From the cell containing the given text, extract its center point as [x, y] coordinate. 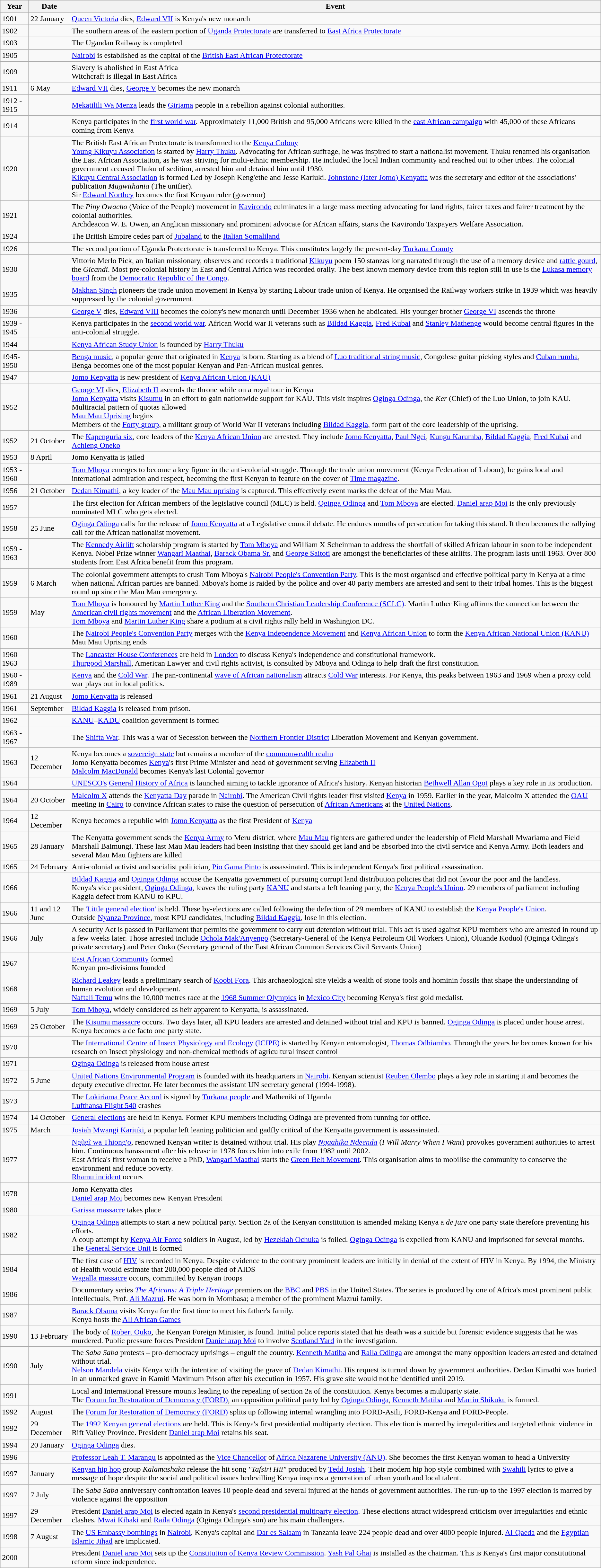
George V dies, Edward VIII becomes the colony's new monarch until December 1936 when he abdicated. His younger brother George VI ascends the throne [335, 311]
September [49, 708]
1945-1950 [15, 361]
Dedan Kimathi, a key leader of the Mau Mau uprising is captured. This effectively event marks the defeat of the Mau Mau. [335, 491]
1953 [15, 457]
1996 [15, 1457]
Jomo Kenyatta diesDaniel arap Moi becomes new Kenyan President [335, 1193]
11 and 12 June [49, 913]
1971 [15, 1064]
2000 [15, 1557]
1909 [15, 72]
25 October [49, 1026]
5 June [49, 1080]
5 July [49, 1010]
Oginga Odinga dies. [335, 1445]
Bildad Kaggia is released from prison. [335, 708]
Date [49, 6]
1982 [15, 1235]
7 August [49, 1536]
1905 [15, 55]
13 February [49, 1336]
8 April [49, 457]
The southern areas of the eastern portion of Uganda Protectorate are transferred to East Africa Protectorate [335, 31]
1991 [15, 1395]
28 January [49, 846]
The Forum for Restoration of Democracy (FORD) splits up following internal wrangling into FORD-Asili, FORD-Kenya and FORD-People. [335, 1412]
Jomo Kenyatta is released [335, 696]
East African Community formedKenyan pro-divisions founded [335, 964]
6 May [49, 88]
The Shifta War. This was a war of Secession between the Northern Frontier District Liberation Movement and Kenyan government. [335, 737]
20 January [49, 1445]
1967 [15, 964]
1947 [15, 377]
1973 [15, 1101]
20 October [49, 800]
14 October [49, 1118]
6 March [49, 583]
KANU–KADU coalition government is formed [335, 721]
1956 [15, 491]
1975 [15, 1130]
1957 [15, 507]
May [49, 613]
Kenya African Study Union is founded by Harry Thuku [335, 344]
1960 - 1989 [15, 680]
Event [335, 6]
Edward VII dies, George V becomes the new monarch [335, 88]
Jomo Kenyatta is new president of Kenya African Union (KAU) [335, 377]
Anti-colonial activist and socialist politician, Pio Gama Pinto is assassinated. This is independent Kenya's first political assassination. [335, 867]
1912 - 1915 [15, 105]
Slavery is abolished in East AfricaWitchcraft is illegal in East Africa [335, 72]
1987 [15, 1315]
1970 [15, 1047]
The Ugandan Railway is completed [335, 43]
Kenya becomes a republic with Jomo Kenyatta as the first President of Kenya [335, 820]
1930 [15, 270]
1903 [15, 43]
Nairobi is established as the capital of the British East African Protectorate [335, 55]
1921 [15, 215]
1960 [15, 638]
August [49, 1412]
1911 [15, 88]
1980 [15, 1210]
1936 [15, 311]
1944 [15, 344]
25 June [49, 528]
1924 [15, 236]
1958 [15, 528]
21 August [49, 696]
Oginga Odinga is released from house arrest [335, 1064]
1920 [15, 168]
1977 [15, 1159]
Tom Mboya, widely considered as heir apparent to Kenyatta, is assassinated. [335, 1010]
1959 - 1963 [15, 553]
The Lokiriama Peace Accord is signed by Turkana people and Matheniki of UgandaLufthansa Flight 540 crashes [335, 1101]
22 January [49, 19]
The British Empire cedes part of Jubaland to the Italian Somaliland [335, 236]
1963 [15, 762]
Garissa massacre takes place [335, 1210]
Jomo Kenyatta is jailed [335, 457]
1960 - 1963 [15, 659]
1998 [15, 1536]
Josiah Mwangi Kariuki, a popular left leaning politician and gadfly critical of the Kenyatta government is assassinated. [335, 1130]
1939 - 1945 [15, 328]
1994 [15, 1445]
1972 [15, 1080]
1914 [15, 126]
1986 [15, 1295]
24 February [49, 867]
1926 [15, 248]
March [49, 1130]
1968 [15, 989]
Barack Obama visits Kenya for the first time to meet his father's family.Kenya hosts the All African Games [335, 1315]
1978 [15, 1193]
Queen Victoria dies, Edward VII is Kenya's new monarch [335, 19]
1901 [15, 19]
1974 [15, 1118]
1963 - 1967 [15, 737]
1902 [15, 31]
Mekatilili Wa Menza leads the Giriama people in a rebellion against colonial authorities. [335, 105]
The second portion of Uganda Protectorate is transferred to Kenya. This constitutes largely the present-day Turkana County [335, 248]
General elections are held in Kenya. Former KPU members including Odinga are prevented from running for office. [335, 1118]
1953 - 1960 [15, 474]
1935 [15, 295]
January [49, 1474]
7 July [49, 1494]
1984 [15, 1269]
1962 [15, 721]
Year [15, 6]
